From the cell containing the given text, extract its center point as [X, Y] coordinate. 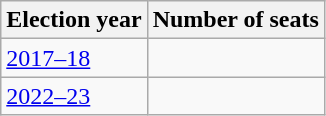
Election year [74, 20]
2017–18 [74, 58]
2022–23 [74, 96]
Number of seats [236, 20]
